Determine the [X, Y] coordinate at the center of the cell enclosing the given text.  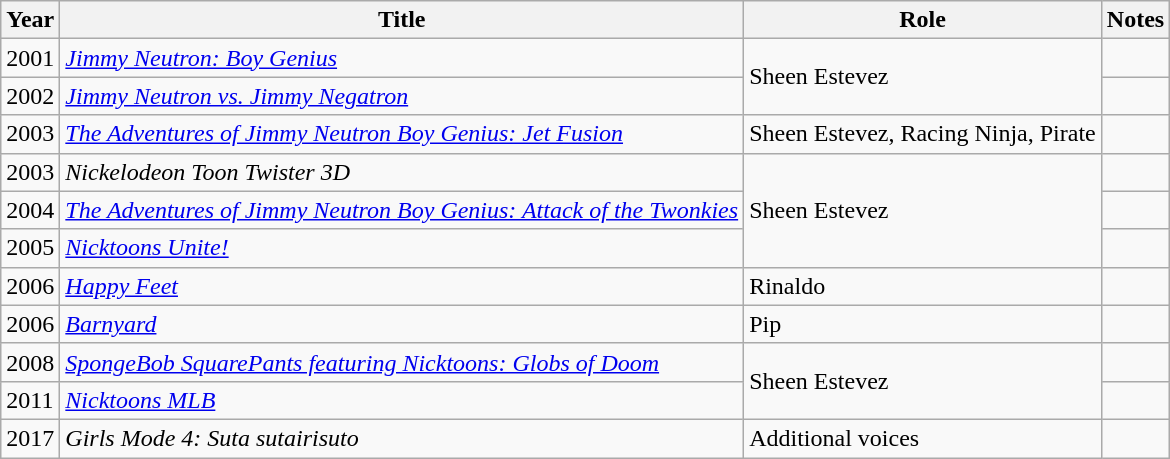
Jimmy Neutron: Boy Genius [402, 58]
The Adventures of Jimmy Neutron Boy Genius: Jet Fusion [402, 134]
2002 [30, 96]
Role [923, 20]
Additional voices [923, 438]
Girls Mode 4: Suta sutairisuto [402, 438]
Nicktoons MLB [402, 400]
2005 [30, 248]
Year [30, 20]
The Adventures of Jimmy Neutron Boy Genius: Attack of the Twonkies [402, 210]
Rinaldo [923, 286]
SpongeBob SquarePants featuring Nicktoons: Globs of Doom [402, 362]
Sheen Estevez, Racing Ninja, Pirate [923, 134]
Barnyard [402, 324]
Happy Feet [402, 286]
Pip [923, 324]
2004 [30, 210]
2008 [30, 362]
Nicktoons Unite! [402, 248]
Notes [1135, 20]
Title [402, 20]
2011 [30, 400]
Nickelodeon Toon Twister 3D [402, 172]
2017 [30, 438]
2001 [30, 58]
Jimmy Neutron vs. Jimmy Negatron [402, 96]
